Find where the given text appears and provide that cell's center as [X, Y] coordinate. 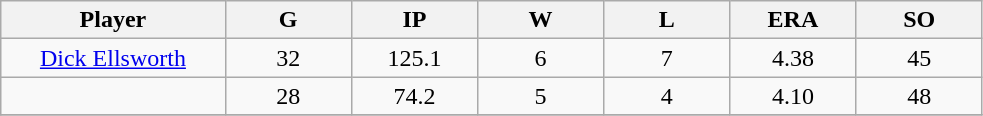
ERA [793, 20]
SO [919, 20]
28 [288, 96]
IP [414, 20]
W [540, 20]
74.2 [414, 96]
4 [667, 96]
5 [540, 96]
4.38 [793, 58]
6 [540, 58]
125.1 [414, 58]
48 [919, 96]
L [667, 20]
32 [288, 58]
Dick Ellsworth [113, 58]
7 [667, 58]
Player [113, 20]
4.10 [793, 96]
45 [919, 58]
G [288, 20]
